Identify which cell holds the provided text, then report its (x, y) central coordinate. 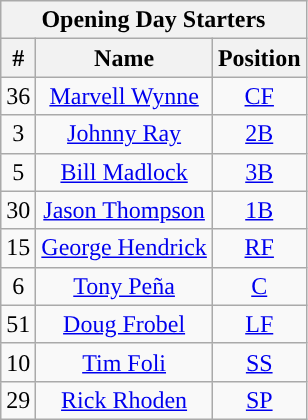
George Hendrick (124, 248)
2B (259, 134)
3B (259, 172)
Tim Foli (124, 362)
Marvell Wynne (124, 96)
CF (259, 96)
51 (18, 324)
Opening Day Starters (154, 20)
Doug Frobel (124, 324)
RF (259, 248)
# (18, 58)
Rick Rhoden (124, 400)
Bill Madlock (124, 172)
15 (18, 248)
Tony Peña (124, 286)
1B (259, 210)
5 (18, 172)
SP (259, 400)
LF (259, 324)
10 (18, 362)
C (259, 286)
6 (18, 286)
Johnny Ray (124, 134)
36 (18, 96)
SS (259, 362)
Jason Thompson (124, 210)
Name (124, 58)
Position (259, 58)
30 (18, 210)
29 (18, 400)
3 (18, 134)
